Find where the given text appears and provide that cell's center as (x, y) coordinate. 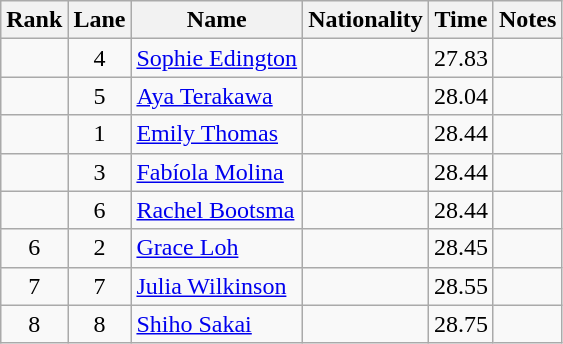
Sophie Edington (217, 58)
28.04 (460, 96)
3 (100, 172)
Aya Terakawa (217, 96)
Emily Thomas (217, 134)
28.55 (460, 286)
Name (217, 20)
2 (100, 248)
Rachel Bootsma (217, 210)
Nationality (366, 20)
Time (460, 20)
Rank (34, 20)
Fabíola Molina (217, 172)
4 (100, 58)
Lane (100, 20)
Grace Loh (217, 248)
28.75 (460, 324)
Notes (527, 20)
5 (100, 96)
Julia Wilkinson (217, 286)
28.45 (460, 248)
1 (100, 134)
Shiho Sakai (217, 324)
27.83 (460, 58)
